Return the (X, Y) coordinate for the center point of the cell that contains the specified text.  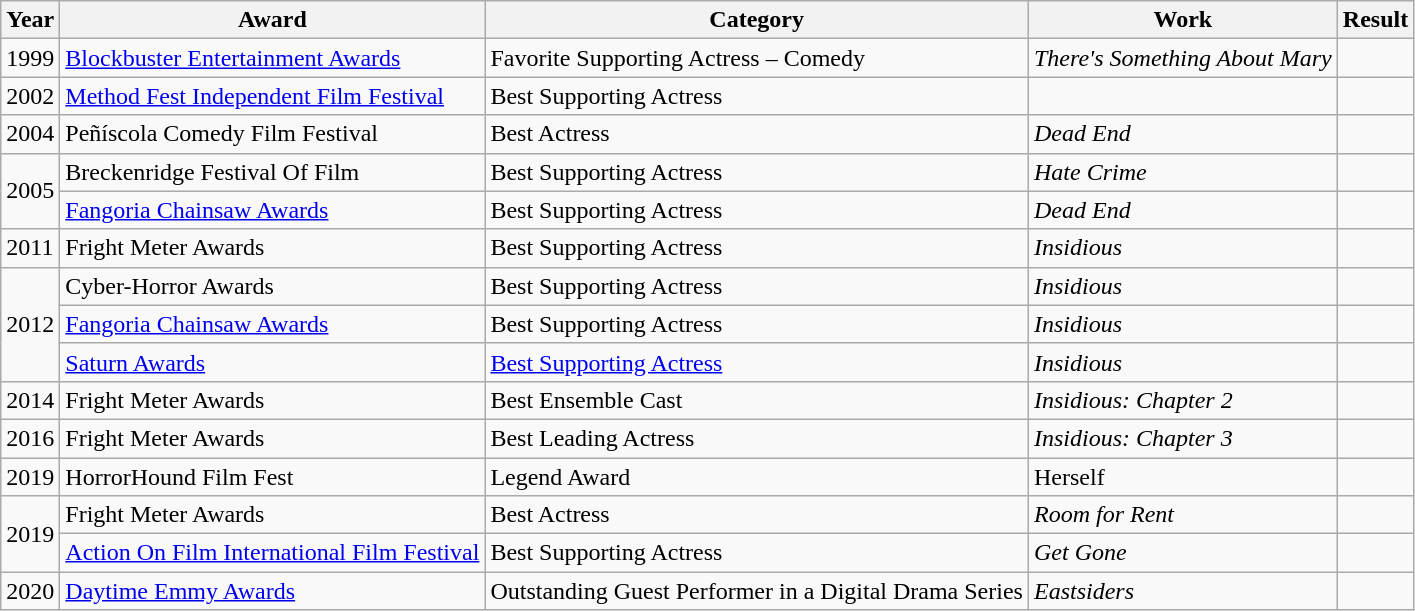
Legend Award (757, 477)
Outstanding Guest Performer in a Digital Drama Series (757, 591)
Herself (1182, 477)
Result (1375, 20)
2004 (30, 134)
2011 (30, 248)
2014 (30, 400)
Eastsiders (1182, 591)
Room for Rent (1182, 515)
Insidious: Chapter 2 (1182, 400)
1999 (30, 58)
Best Leading Actress (757, 438)
Favorite Supporting Actress – Comedy (757, 58)
Method Fest Independent Film Festival (272, 96)
Peñíscola Comedy Film Festival (272, 134)
Award (272, 20)
Best Ensemble Cast (757, 400)
Breckenridge Festival Of Film (272, 172)
Daytime Emmy Awards (272, 591)
Cyber-Horror Awards (272, 286)
Year (30, 20)
HorrorHound Film Fest (272, 477)
2002 (30, 96)
2005 (30, 191)
Action On Film International Film Festival (272, 553)
2012 (30, 324)
There's Something About Mary (1182, 58)
Category (757, 20)
2020 (30, 591)
Blockbuster Entertainment Awards (272, 58)
Work (1182, 20)
Saturn Awards (272, 362)
2016 (30, 438)
Hate Crime (1182, 172)
Get Gone (1182, 553)
Insidious: Chapter 3 (1182, 438)
